Extract the (X, Y) coordinate from the center of the cell holding the provided text.  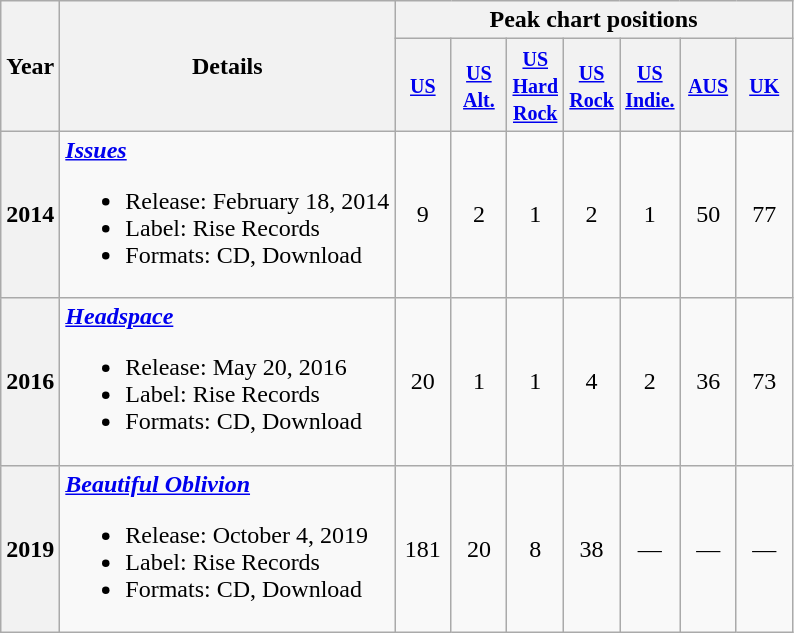
181 (423, 548)
USIndie. (650, 85)
AUS (708, 85)
8 (536, 548)
4 (592, 382)
USRock (592, 85)
USHardRock (536, 85)
38 (592, 548)
Beautiful OblivionRelease: October 4, 2019Label: Rise RecordsFormats: CD, Download (228, 548)
50 (708, 214)
73 (764, 382)
77 (764, 214)
2016 (30, 382)
IssuesRelease: February 18, 2014Label: Rise RecordsFormats: CD, Download (228, 214)
2019 (30, 548)
9 (423, 214)
36 (708, 382)
Peak chart positions (594, 20)
USAlt. (479, 85)
US (423, 85)
Details (228, 66)
HeadspaceRelease: May 20, 2016Label: Rise RecordsFormats: CD, Download (228, 382)
UK (764, 85)
2014 (30, 214)
Year (30, 66)
